Return the [X, Y] coordinate for the center point of the cell that contains the specified text.  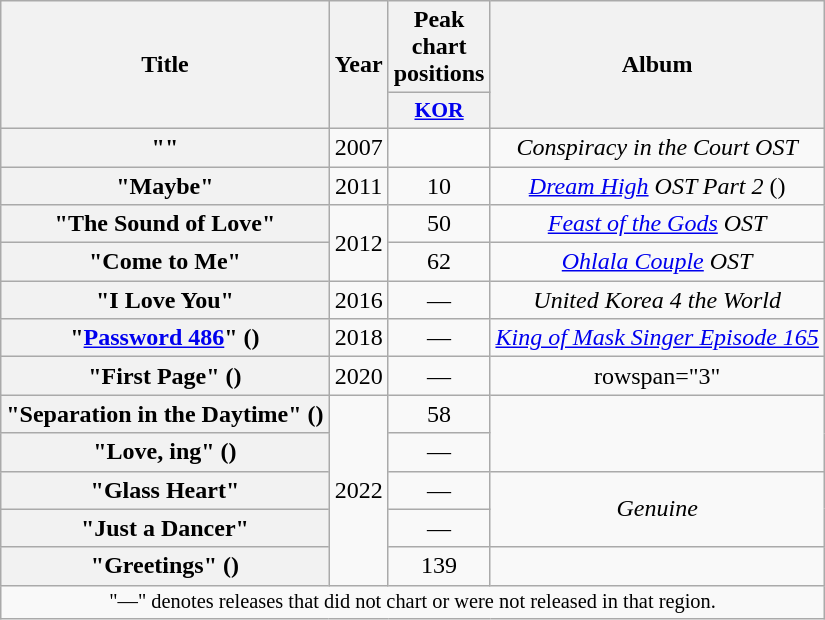
Title [165, 65]
2020 [358, 376]
"" [165, 147]
Album [657, 65]
Peak chart positions [439, 47]
Ohlala Couple OST [657, 262]
Conspiracy in the Court OST [657, 147]
"—" denotes releases that did not chart or were not released in that region. [413, 602]
10 [439, 185]
"Come to Me" [165, 262]
Genuine [657, 509]
rowspan="3" [657, 376]
2016 [358, 300]
"Password 486" () [165, 338]
Feast of the Gods OST [657, 224]
KOR [439, 111]
"Maybe" [165, 185]
"First Page" () [165, 376]
2007 [358, 147]
2012 [358, 243]
2022 [358, 490]
"The Sound of Love" [165, 224]
50 [439, 224]
"Separation in the Daytime" () [165, 414]
Year [358, 65]
"Greetings" () [165, 566]
United Korea 4 the World [657, 300]
62 [439, 262]
"Love, ing" () [165, 452]
"Just a Dancer" [165, 528]
139 [439, 566]
"Glass Heart" [165, 490]
2011 [358, 185]
"I Love You" [165, 300]
King of Mask Singer Episode 165 [657, 338]
Dream High OST Part 2 () [657, 185]
58 [439, 414]
2018 [358, 338]
